Return [x, y] of the center of cell containing provided text 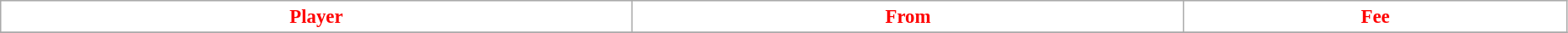
Player [316, 17]
Fee [1375, 17]
From [908, 17]
